Provide the [x, y] coordinate of the cell's center where the given text is located.  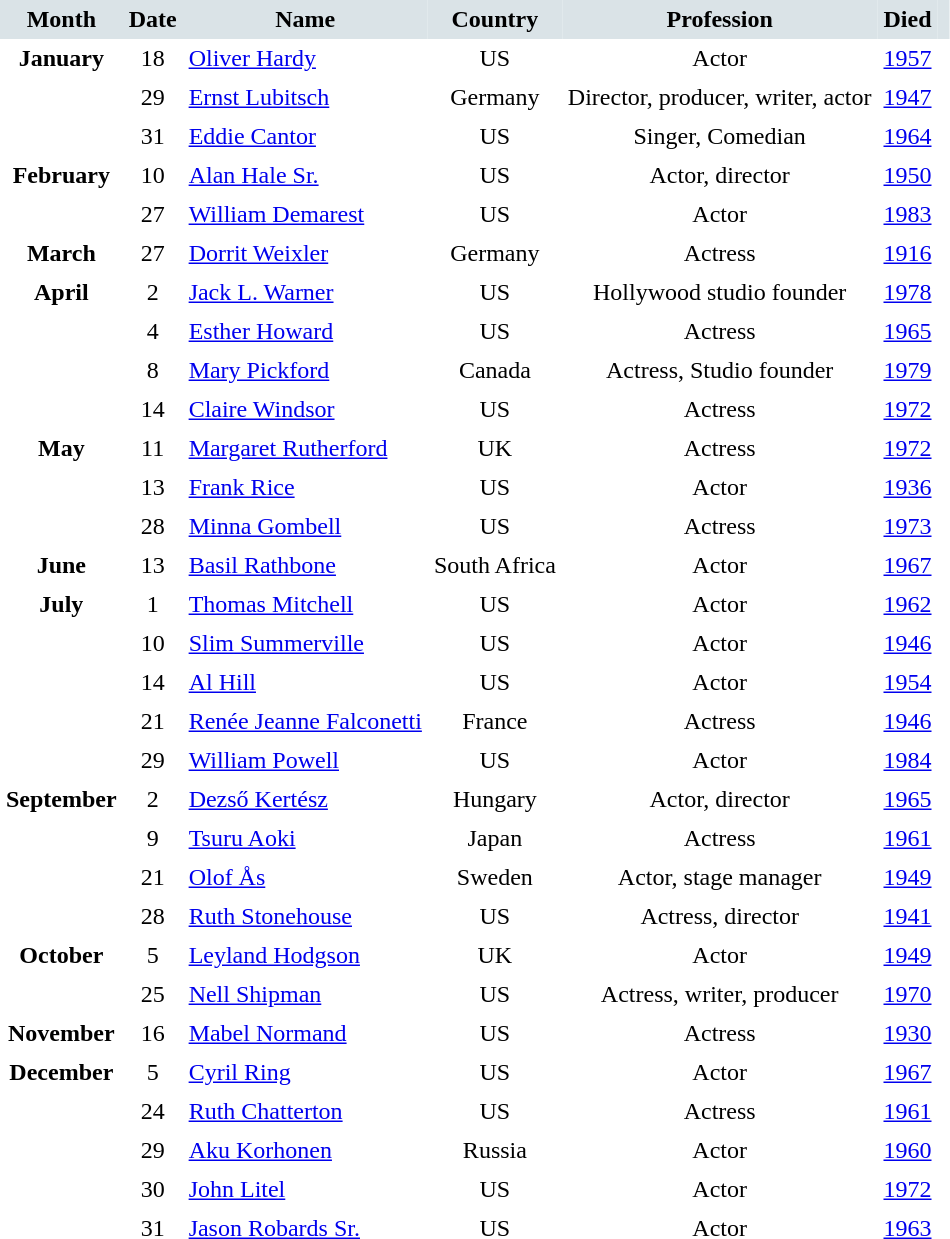
Oliver Hardy [306, 58]
Jack L. Warner [306, 292]
30 [153, 1190]
Basil Rathbone [306, 566]
Singer, Comedian [720, 136]
Renée Jeanne Falconetti [306, 722]
Eddie Cantor [306, 136]
Dezső Kertész [306, 800]
Mabel Normand [306, 1034]
1970 [908, 994]
1954 [908, 682]
Ruth Stonehouse [306, 916]
Aku Korhonen [306, 1150]
Month [62, 20]
Hollywood studio founder [720, 292]
May [62, 488]
Japan [495, 838]
Profession [720, 20]
18 [153, 58]
Margaret Rutherford [306, 448]
July [62, 682]
4 [153, 332]
Minna Gombell [306, 526]
Claire Windsor [306, 410]
25 [153, 994]
Cyril Ring [306, 1072]
Thomas Mitchell [306, 604]
Director, producer, writer, actor [720, 98]
1983 [908, 214]
Al Hill [306, 682]
March [62, 254]
Actress, director [720, 916]
1916 [908, 254]
1962 [908, 604]
France [495, 722]
1957 [908, 58]
September [62, 858]
Nell Shipman [306, 994]
South Africa [495, 566]
William Powell [306, 760]
June [62, 566]
1947 [908, 98]
1930 [908, 1034]
William Demarest [306, 214]
Slim Summerville [306, 644]
Olof Ås [306, 878]
Died [908, 20]
Ernst Lubitsch [306, 98]
November [62, 1034]
8 [153, 370]
Mary Pickford [306, 370]
1 [153, 604]
Esther Howard [306, 332]
Leyland Hodgson [306, 956]
Date [153, 20]
Actress, Studio founder [720, 370]
16 [153, 1034]
Canada [495, 370]
Hungary [495, 800]
John Litel [306, 1190]
Tsuru Aoki [306, 838]
Sweden [495, 878]
Alan Hale Sr. [306, 176]
9 [153, 838]
Country [495, 20]
31 [153, 136]
1936 [908, 488]
Name [306, 20]
1973 [908, 526]
1964 [908, 136]
1941 [908, 916]
Frank Rice [306, 488]
Actress, writer, producer [720, 994]
Dorrit Weixler [306, 254]
Actor, stage manager [720, 878]
February [62, 195]
1950 [908, 176]
Ruth Chatterton [306, 1112]
1978 [908, 292]
1960 [908, 1150]
October [62, 975]
January [62, 98]
Russia [495, 1150]
1984 [908, 760]
April [62, 351]
1979 [908, 370]
11 [153, 448]
24 [153, 1112]
